Return [X, Y] of the center of cell containing provided text 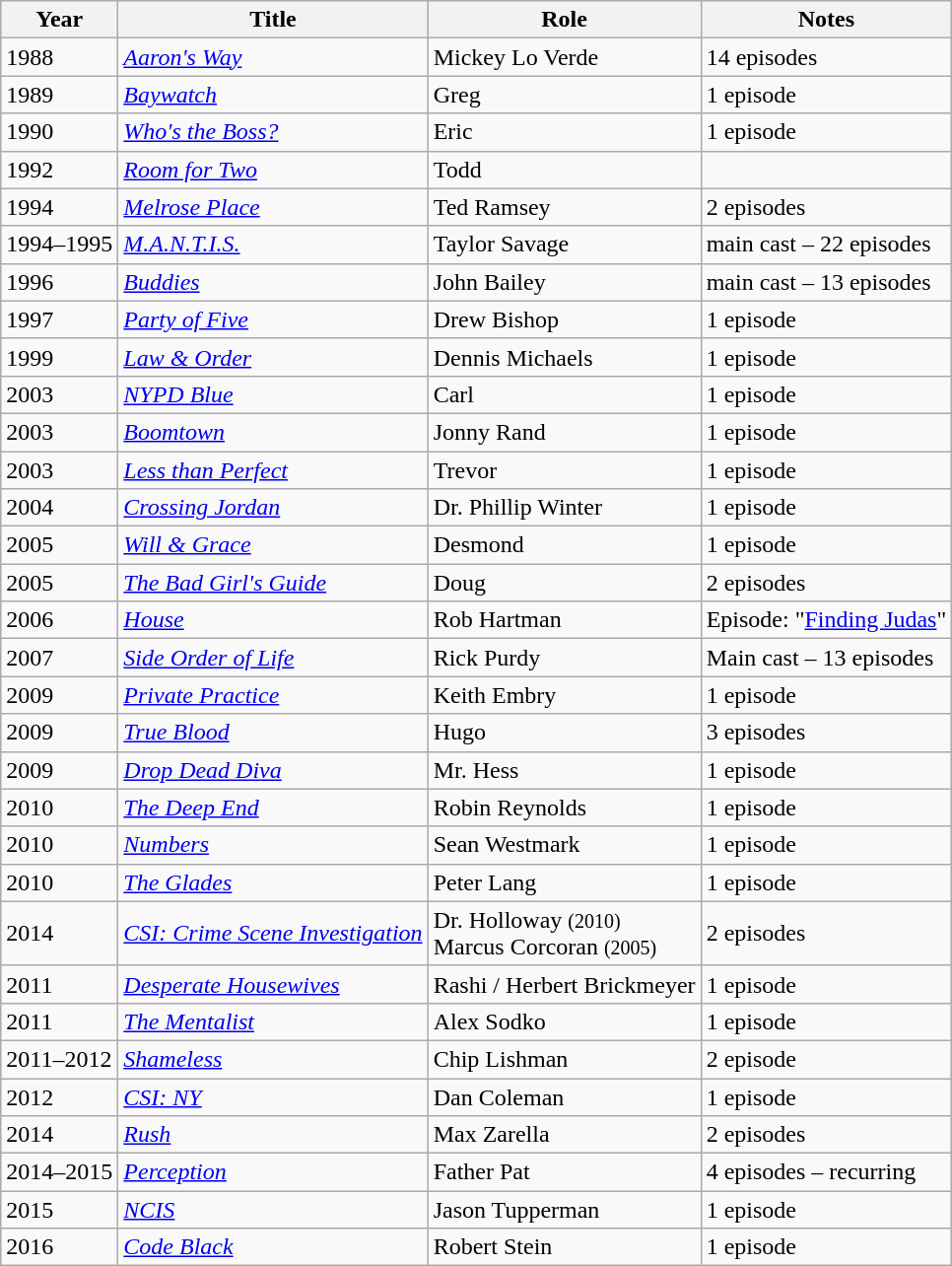
Sean Westmark [564, 845]
Melrose Place [273, 207]
Year [59, 20]
M.A.N.T.I.S. [273, 245]
Carl [564, 394]
Mickey Lo Verde [564, 57]
The Mentalist [273, 1021]
NCIS [273, 1210]
2011–2012 [59, 1059]
Rashi / Herbert Brickmeyer [564, 984]
Todd [564, 170]
Desperate Housewives [273, 984]
1990 [59, 132]
Doug [564, 583]
Jonny Rand [564, 432]
Ted Ramsey [564, 207]
House [273, 620]
Less than Perfect [273, 470]
Alex Sodko [564, 1021]
2004 [59, 508]
Dr. Phillip Winter [564, 508]
Max Zarella [564, 1135]
Peter Lang [564, 882]
1992 [59, 170]
Trevor [564, 470]
Numbers [273, 845]
Room for Two [273, 170]
Buddies [273, 282]
Robert Stein [564, 1247]
CSI: Crime Scene Investigation [273, 933]
Dennis Michaels [564, 357]
The Bad Girl's Guide [273, 583]
John Bailey [564, 282]
Will & Grace [273, 545]
Episode: "Finding Judas" [826, 620]
Rob Hartman [564, 620]
2007 [59, 658]
Role [564, 20]
Rick Purdy [564, 658]
Drop Dead Diva [273, 770]
2016 [59, 1247]
Baywatch [273, 95]
Code Black [273, 1247]
1994 [59, 207]
CSI: NY [273, 1097]
1996 [59, 282]
Shameless [273, 1059]
2 episode [826, 1059]
Boomtown [273, 432]
Title [273, 20]
Chip Lishman [564, 1059]
True Blood [273, 733]
1989 [59, 95]
Private Practice [273, 695]
NYPD Blue [273, 394]
Who's the Boss? [273, 132]
Perception [273, 1172]
Aaron's Way [273, 57]
Desmond [564, 545]
The Glades [273, 882]
Dan Coleman [564, 1097]
2015 [59, 1210]
Greg [564, 95]
Notes [826, 20]
Mr. Hess [564, 770]
Crossing Jordan [273, 508]
Party of Five [273, 319]
main cast – 22 episodes [826, 245]
1994–1995 [59, 245]
Eric [564, 132]
1997 [59, 319]
2014–2015 [59, 1172]
Side Order of Life [273, 658]
Father Pat [564, 1172]
2012 [59, 1097]
Keith Embry [564, 695]
4 episodes – recurring [826, 1172]
The Deep End [273, 808]
2006 [59, 620]
Law & Order [273, 357]
1988 [59, 57]
Hugo [564, 733]
Robin Reynolds [564, 808]
Jason Tupperman [564, 1210]
Drew Bishop [564, 319]
Dr. Holloway (2010) Marcus Corcoran (2005) [564, 933]
1999 [59, 357]
Taylor Savage [564, 245]
3 episodes [826, 733]
main cast – 13 episodes [826, 282]
Main cast – 13 episodes [826, 658]
14 episodes [826, 57]
Rush [273, 1135]
